Return the [X, Y] coordinate for the center point of the cell that contains the specified text.  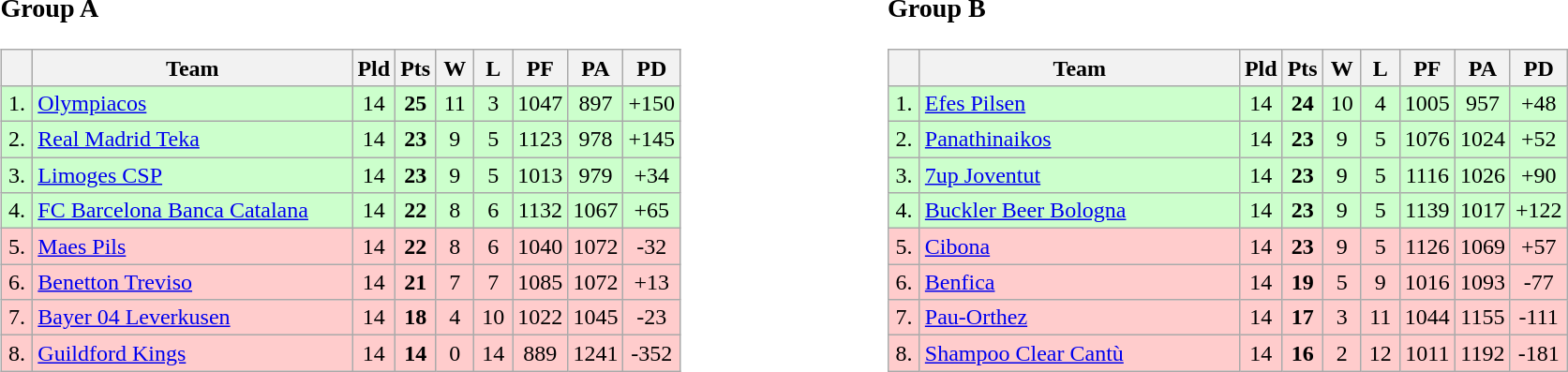
-181 [1539, 353]
+150 [652, 103]
Cibona [1080, 246]
+52 [1539, 140]
+90 [1539, 175]
1126 [1426, 246]
1067 [596, 211]
1024 [1483, 140]
Maes Pils [193, 246]
Limoges CSP [193, 175]
1155 [1483, 318]
1013 [540, 175]
1192 [1483, 353]
1045 [596, 318]
1139 [1426, 211]
25 [416, 103]
1085 [540, 282]
Efes Pilsen [1080, 103]
12 [1380, 353]
24 [1303, 103]
Benetton Treviso [193, 282]
+34 [652, 175]
979 [596, 175]
Bayer 04 Leverkusen [193, 318]
17 [1303, 318]
1047 [540, 103]
+145 [652, 140]
1022 [540, 318]
Pau-Orthez [1080, 318]
1241 [596, 353]
1016 [1426, 282]
1040 [540, 246]
1069 [1483, 246]
+57 [1539, 246]
Real Madrid Teka [193, 140]
7up Joventut [1080, 175]
0 [455, 353]
889 [540, 353]
+65 [652, 211]
Olympiacos [193, 103]
2 [1342, 353]
Panathinaikos [1080, 140]
1076 [1426, 140]
18 [416, 318]
957 [1483, 103]
16 [1303, 353]
-32 [652, 246]
Buckler Beer Bologna [1080, 211]
-23 [652, 318]
Shampoo Clear Cantù [1080, 353]
1123 [540, 140]
Guildford Kings [193, 353]
FC Barcelona Banca Catalana [193, 211]
-77 [1539, 282]
+13 [652, 282]
978 [596, 140]
1044 [1426, 318]
-352 [652, 353]
1017 [1483, 211]
1026 [1483, 175]
1116 [1426, 175]
-111 [1539, 318]
+48 [1539, 103]
897 [596, 103]
21 [416, 282]
1005 [1426, 103]
1011 [1426, 353]
1132 [540, 211]
19 [1303, 282]
Benfica [1080, 282]
+122 [1539, 211]
1093 [1483, 282]
